Output the (X, Y) coordinate of the center of the cell containing the given text.  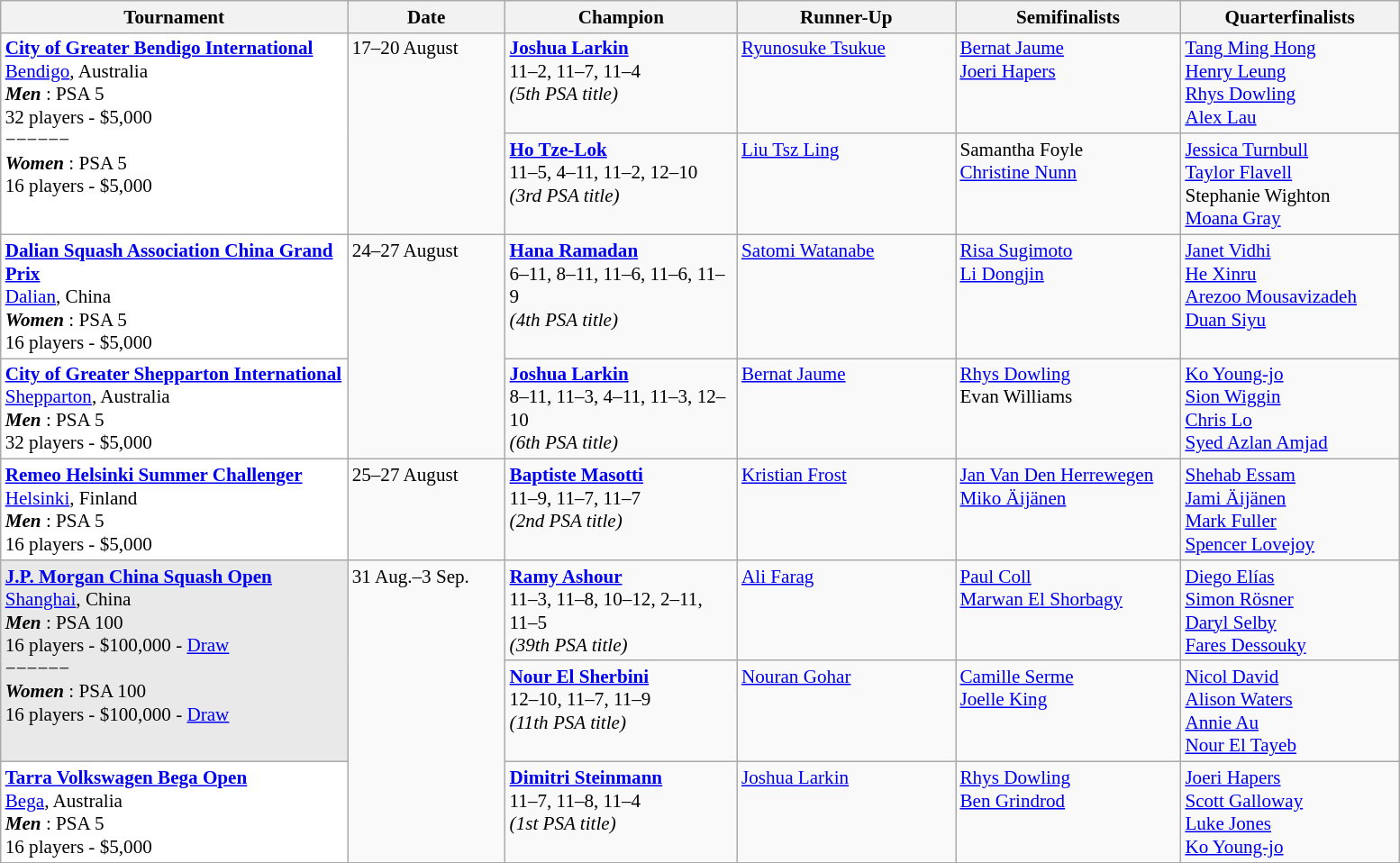
City of Greater Shepparton International Shepparton, Australia Men : PSA 532 players - $5,000 (175, 409)
31 Aug.–3 Sep. (427, 711)
17–20 August (427, 133)
Jessica Turnbull Taylor Flavell Stephanie Wighton Moana Gray (1289, 184)
Tarra Volkswagen Bega Open Bega, Australia Men : PSA 516 players - $5,000 (175, 812)
J.P. Morgan China Squash Open Shanghai, China Men : PSA 10016 players - $100,000 - Draw−−−−−− Women : PSA 10016 players - $100,000 - Draw (175, 660)
Dimitri Steinmann11–7, 11–8, 11–4(1st PSA title) (622, 812)
Ryunosuke Tsukue (846, 83)
Rhys Dowling Ben Grindrod (1068, 812)
Date (427, 16)
Dalian Squash Association China Grand Prix Dalian, China Women : PSA 516 players - $5,000 (175, 295)
Quarterfinalists (1289, 16)
Samantha Foyle Christine Nunn (1068, 184)
Jan Van Den Herrewegen Miko Äijänen (1068, 510)
Bernat Jaume (846, 409)
Ho Tze-Lok11–5, 4–11, 11–2, 12–10(3rd PSA title) (622, 184)
Camille Serme Joelle King (1068, 711)
Ramy Ashour11–3, 11–8, 10–12, 2–11, 11–5(39th PSA title) (622, 610)
Nour El Sherbini12–10, 11–7, 11–9(11th PSA title) (622, 711)
Satomi Watanabe (846, 295)
Diego Elías Simon Rösner Daryl Selby Fares Dessouky (1289, 610)
Liu Tsz Ling (846, 184)
25–27 August (427, 510)
Ko Young-jo Sion Wiggin Chris Lo Syed Azlan Amjad (1289, 409)
Rhys Dowling Evan Williams (1068, 409)
Semifinalists (1068, 16)
Hana Ramadan6–11, 8–11, 11–6, 11–6, 11–9(4th PSA title) (622, 295)
Joshua Larkin11–2, 11–7, 11–4(5th PSA title) (622, 83)
City of Greater Bendigo International Bendigo, Australia Men : PSA 532 players - $5,000−−−−−− Women : PSA 516 players - $5,000 (175, 133)
Nouran Gohar (846, 711)
Kristian Frost (846, 510)
Tournament (175, 16)
Remeo Helsinki Summer Challenger Helsinki, Finland Men : PSA 516 players - $5,000 (175, 510)
24–27 August (427, 346)
Risa Sugimoto Li Dongjin (1068, 295)
Joeri Hapers Scott Galloway Luke Jones Ko Young-jo (1289, 812)
Champion (622, 16)
Baptiste Masotti11–9, 11–7, 11–7(2nd PSA title) (622, 510)
Paul Coll Marwan El Shorbagy (1068, 610)
Bernat Jaume Joeri Hapers (1068, 83)
Ali Farag (846, 610)
Tang Ming Hong Henry Leung Rhys Dowling Alex Lau (1289, 83)
Shehab Essam Jami Äijänen Mark Fuller Spencer Lovejoy (1289, 510)
Nicol David Alison Waters Annie Au Nour El Tayeb (1289, 711)
Janet Vidhi He Xinru Arezoo Mousavizadeh Duan Siyu (1289, 295)
Runner-Up (846, 16)
Joshua Larkin8–11, 11–3, 4–11, 11–3, 12–10(6th PSA title) (622, 409)
Joshua Larkin (846, 812)
